Output the [X, Y] coordinate of the center of the cell containing the given text.  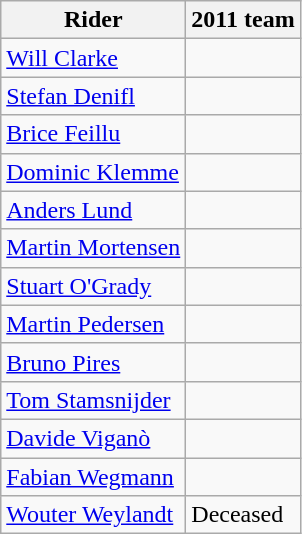
Dominic Klemme [94, 172]
Will Clarke [94, 58]
Martin Pedersen [94, 324]
2011 team [243, 20]
Davide Viganò [94, 438]
Anders Lund [94, 210]
Wouter Weylandt [94, 515]
Bruno Pires [94, 362]
Deceased [243, 515]
Stuart O'Grady [94, 286]
Martin Mortensen [94, 248]
Brice Feillu [94, 134]
Rider [94, 20]
Fabian Wegmann [94, 477]
Tom Stamsnijder [94, 400]
Stefan Denifl [94, 96]
